Determine the (x, y) coordinate at the center of the cell enclosing the given text.  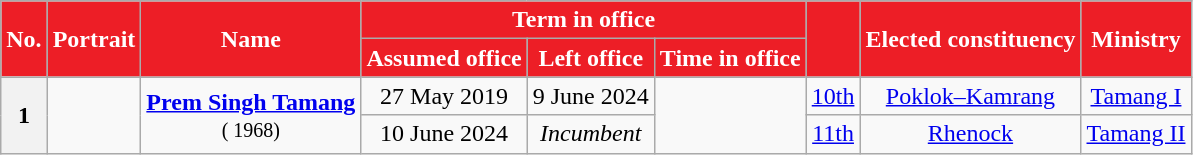
Poklok–Kamrang (970, 96)
Rhenock (970, 134)
Name (251, 39)
Tamang I (1136, 96)
Ministry (1136, 39)
10 June 2024 (444, 134)
Prem Singh Tamang( 1968) (251, 115)
27 May 2019 (444, 96)
No. (24, 39)
Term in office (584, 20)
9 June 2024 (590, 96)
1 (24, 115)
Elected constituency (970, 39)
Tamang II (1136, 134)
Portrait (94, 39)
Incumbent (590, 134)
Assumed office (444, 58)
10th (833, 96)
11th (833, 134)
Left office (590, 58)
Time in office (730, 58)
